Provide the (X, Y) coordinate of the cell's center where the given text is located.  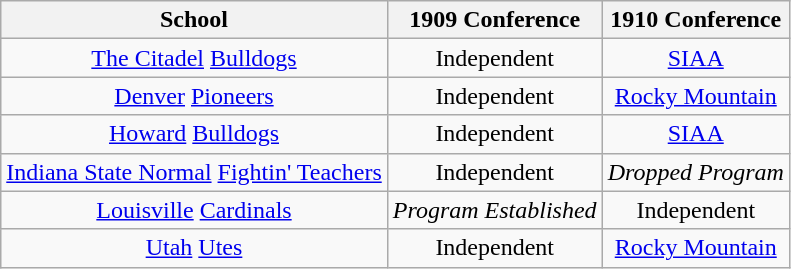
Utah Utes (194, 248)
1910 Conference (696, 20)
1909 Conference (494, 20)
Indiana State Normal Fightin' Teachers (194, 172)
Dropped Program (696, 172)
Louisville Cardinals (194, 210)
Program Established (494, 210)
Denver Pioneers (194, 96)
School (194, 20)
The Citadel Bulldogs (194, 58)
Howard Bulldogs (194, 134)
